For the text-containing cell, return its midpoint in [X, Y] coordinate format. 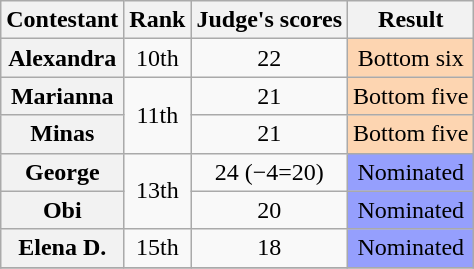
22 [270, 58]
Minas [62, 134]
Bottom six [411, 58]
Contestant [62, 20]
Elena D. [62, 248]
13th [158, 191]
Obi [62, 210]
Alexandra [62, 58]
11th [158, 115]
24 (−4=20) [270, 172]
Rank [158, 20]
20 [270, 210]
George [62, 172]
Judge's scores [270, 20]
15th [158, 248]
Marianna [62, 96]
18 [270, 248]
Result [411, 20]
10th [158, 58]
